From the cell containing the given text, extract its center point as (x, y) coordinate. 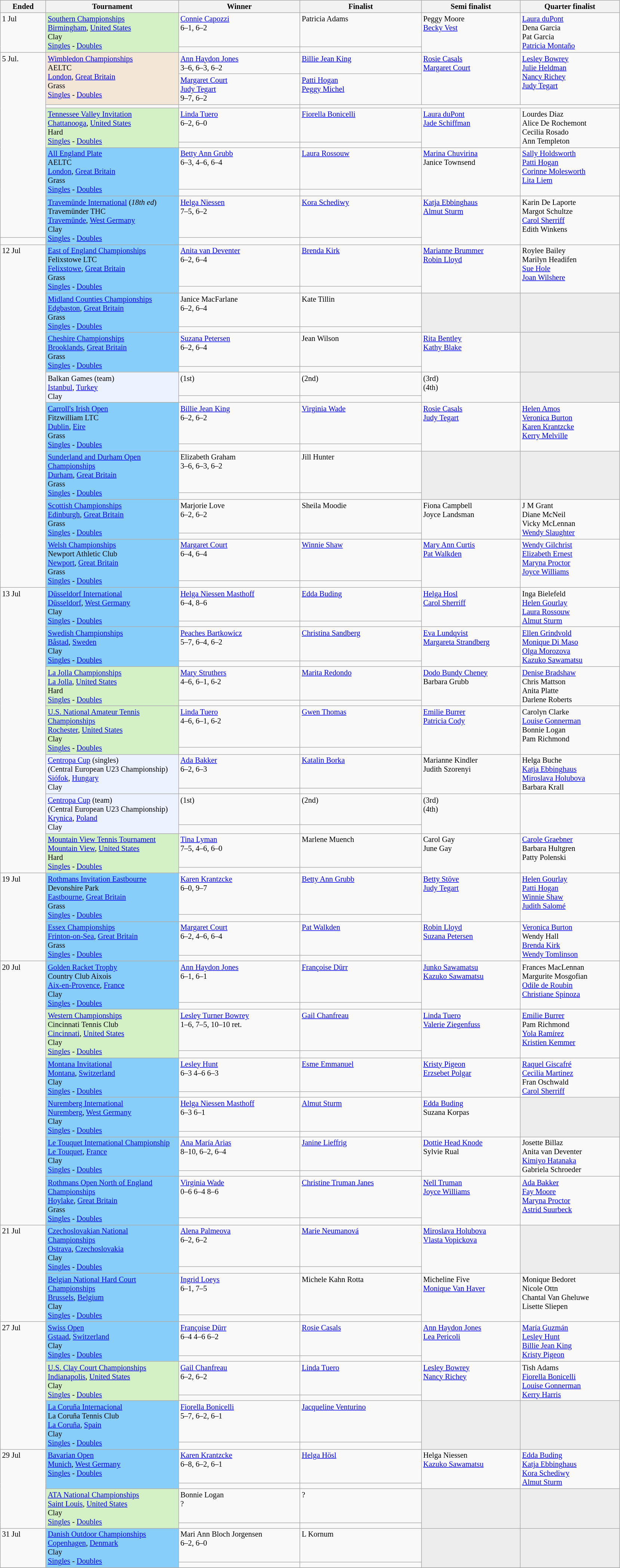
Finalist (360, 6)
Josette Billaz Anita van Deventer Kimiyo Hatanaka Gabriela Schroeder (570, 1156)
Gwen Thomas (360, 727)
Nell Truman Joyce Williams (471, 1200)
31 Jul (23, 1548)
Carole Graebner Barbara Hultgren Patty Polenski (570, 853)
Margaret Court Judy Tegart 9–7, 6–2 (239, 89)
Fiona Campbell Joyce Landsman (471, 519)
Carol Gay June Gay (471, 853)
Helen Amos Veronica Burton Karen Krantzcke Kerry Melville (570, 427)
Margaret Court6–2, 4–6, 6–4 (239, 938)
Karen Krantzcke6–8, 6–2, 6–1 (239, 1466)
Linda Tuero Valerie Ziegenfuss (471, 1033)
Sunderland and Durham Open ChampionshipsDurham, Great BritainGrassSingles - Doubles (112, 475)
Helen Gourlay Patti Hogan Winnie Shaw Judith Salomé (570, 897)
Tish Adams Fiorella Bonicelli Louise Gonnerman Kerry Harris (570, 1381)
Marie Neumanová (360, 1246)
Marianne Kindler Judith Szorenyi (471, 774)
Katja Ebbinghaus Almut Sturm (471, 220)
Karin De Laporte Margot Schultze Carol Sherriff Edith Winkens (570, 220)
Françoise Dürr6–4 4–6 6–2 (239, 1338)
Veronica Burton Wendy Hall Brenda Kirk Wendy Tomlinson (570, 941)
Rosie Casals (360, 1338)
Lourdes Diaz Alice De Rochemont Cecilia Rosado Ann Templeton (570, 128)
Southern ChampionshipsBirmingham, United StatesClay Singles - Doubles (112, 33)
Alena Palmeova6–2, 6–2 (239, 1246)
U.S. Clay Court ChampionshipsIndianapolis, United StatesClaySingles - Doubles (112, 1381)
Bavarian Open Munich, West GermanySingles - Doubles (112, 1469)
Anita van Deventer6–2, 6–4 (239, 265)
Lesley Bowrey Nancy Richey (471, 1381)
Helga Niessen Masthoff6–4, 8–6 (239, 604)
La Coruña InternacionalLa Coruña Tennis ClubLa Coruña, SpainClaySingles - Doubles (112, 1425)
1 Jul (23, 33)
Betty Stöve Judy Tegart (471, 897)
Sally Holdsworth Patti Hogan Corinne Molesworth Lita Liem (570, 172)
Robin Lloyd Suzana Petersen (471, 941)
Helga Buche Katja Ebbinghaus Miroslava Holubova Barbara Krall (570, 774)
Wendy Gilchrist Elizabeth Ernest Maryna Proctor Joyce Williams (570, 563)
Edda Buding Katja Ebbinghaus Kora Schediwy Almut Sturm (570, 1469)
Edda Buding (360, 604)
Edda Buding Suzana Korpas (471, 1117)
Balkan Games (team)Istanbul, Turkey Clay (112, 387)
Jean Wilson (360, 349)
Rothmans Open North of England Championships Hoylake, Great BritainGrassSingles - Doubles (112, 1200)
Marianne Brummer Robin Lloyd (471, 269)
Ann Haydon Jones6–1, 6–1 (239, 982)
Ana María Arias8–10, 6–2, 6–4 (239, 1153)
Mari Ann Bloch Jorgensen6–2, 6–0 (239, 1545)
Pat Walkden (360, 938)
Helga Niessen Masthoff6–3 6–1 (239, 1114)
Inga Bielefeld Helen Gourlay Laura Rossouw Almut Sturm (570, 607)
Tennessee Valley InvitationChattanooga, United StatesHardSingles - Doubles (112, 128)
Travemünde International (18th ed)Travemünder THCTravemünde, West GermanyClaySingles - Doubles (112, 220)
Ended (23, 6)
Ingrid Loeys6–1, 7–5 (239, 1294)
Laura duPont Jade Schiffman (471, 128)
La Jolla Championships La Jolla, United StatesHardSingles - Doubles (112, 686)
Lesley Turner Bowrey1–6, 7–5, 10–10 ret. (239, 1030)
5 Jul. (23, 145)
Lesley Bowrey Julie Heldman Nancy Richey Judy Tegart (570, 79)
Linda Tuero6–2, 6–0 (239, 125)
Bonnie Logan? (239, 1506)
29 Jul (23, 1489)
Elizabeth Graham3–6, 6–3, 6–2 (239, 472)
J M Grant Diane McNeil Vicky McLennan Wendy Slaughter (570, 519)
Christina Sandberg (360, 643)
Karen Krantzcke6–0, 9–7 (239, 894)
Winner (239, 6)
Helga Hosl Carol Sherriff (471, 607)
Ann Haydon Jones 3–6, 6–3, 6–2 (239, 63)
Michele Kahn Rotta (360, 1294)
Nuremberg InternationalNuremberg, West GermanyClaySingles - Doubles (112, 1117)
Cheshire ChampionshipsBrooklands, Great BritainGrassSingles - Doubles (112, 352)
Margaret Court6–4, 6–4 (239, 559)
Kristy Pigeon Erzsebet Polgar (471, 1077)
Marlene Muench (360, 850)
Frances MacLennan Margurite Mosgofian Odile de Roubin Christiane Spinoza (570, 985)
Danish Outdoor ChampionshipsCopenhagen, DenmarkClaySingles - Doubles (112, 1548)
Linda Tuero (360, 1378)
Swiss OpenGstaad, SwitzerlandClaySingles - Doubles (112, 1341)
19 Jul (23, 917)
Midland Counties ChampionshipsEdgbaston, Great BritainGrassSingles - Doubles (112, 313)
Peaches Bartkowicz5–7, 6–4, 6–2 (239, 643)
Junko Sawamatsu Kazuko Sawamatsu (471, 985)
Centropa Cup (team)(Central European U23 Championship)Krynica, Poland Clay (112, 814)
Dottie Head Knode Sylvie Rual (471, 1156)
Fiorella Bonicelli (360, 125)
Miroslava Holubova Vlasta Vopickova (471, 1249)
María Guzmán Lesley Hunt Billie Jean King Kristy Pigeon (570, 1341)
Suzana Petersen6–2, 6–4 (239, 349)
Janice MacFarlane6–2, 6–4 (239, 310)
Gail Chanfreau (360, 1030)
Ann Haydon Jones Lea Pericoli (471, 1341)
Rosie Casals Judy Tegart (471, 427)
21 Jul (23, 1273)
Carolyn Clarke Louise Gonnerman Bonnie Logan Pam Richmond (570, 730)
? (360, 1506)
20 Jul (23, 1093)
Tina Lyman 7–5, 4–6, 6–0 (239, 850)
Emilie Burrer Pam Richmond Yola Ramírez Kristien Kemmer (570, 1033)
27 Jul (23, 1386)
L Kornum (360, 1545)
Rita Bentley Kathy Blake (471, 352)
Swedish ChampionshipsBåstad, SwedenClaySingles - Doubles (112, 646)
Micheline Five Monique Van Haver (471, 1297)
Gail Chanfreau6–2, 6–2 (239, 1378)
Winnie Shaw (360, 559)
Kate Tillin (360, 310)
Kora Schediwy (360, 217)
Brenda Kirk (360, 265)
Jacqueline Venturino (360, 1421)
Eva Lundqvist Margareta Strandberg (471, 646)
Mary Struthers4–6, 6–1, 6-2 (239, 683)
Betty Ann Grubb (360, 894)
Montana InvitationalMontana, SwitzerlandClaySingles - Doubles (112, 1077)
Sheila Moodie (360, 516)
All England PlateAELTCLondon, Great BritainGrassSingles - Doubles (112, 172)
Helga Hösl (360, 1466)
Almut Sturm (360, 1114)
Helga Niessen7–5, 6–2 (239, 217)
Katalin Borka (360, 771)
Virginia Wade0–6 6–4 8–6 (239, 1197)
Fiorella Bonicelli 5–7, 6–2, 6–1 (239, 1421)
East of England ChampionshipsFelixstowe LTC Felixstowe, Great BritainGrassSingles - Doubles (112, 269)
Rothmans Invitation EastbourneDevonshire ParkEastbourne, Great BritainGrassSingles - Doubles (112, 897)
Carroll's Irish OpenFitzwilliam LTCDublin, EireGrassSingles - Doubles (112, 427)
Christine Truman Janes (360, 1197)
Centropa Cup (singles)(Central European U23 Championship)Siófok, Hungary Clay (112, 774)
13 Jul (23, 730)
Patti Hogan Peggy Michel (360, 89)
Welsh Championships Newport Athletic ClubNewport, Great BritainGrassSingles - Doubles (112, 563)
Düsseldorf InternationalDüsseldorf, West GermanyClaySingles - Doubles (112, 607)
Semi finalist (471, 6)
Dodo Bundy Cheney Barbara Grubb (471, 686)
Wimbledon ChampionshipsAELTCLondon, Great BritainGrassSingles - Doubles (112, 79)
U.S. National Amateur Tennis Championships Rochester, United StatesClaySingles - Doubles (112, 730)
Jill Hunter (360, 472)
Roylee Bailey Marilyn Headifen Sue Hole Joan Wilshere (570, 269)
Françoise Dürr (360, 982)
Rosie Casals Margaret Court (471, 79)
Scottish ChampionshipsEdinburgh, Great BritainGrassSingles - Doubles (112, 519)
ATA National ChampionshipsSaint Louis, United StatesClaySingles - Doubles (112, 1509)
Connie Capozzi6–1, 6–2 (239, 30)
Ada Bakker6–2, 6–3 (239, 771)
12 Jul (23, 416)
Helga Niessen Kazuko Sawamatsu (471, 1469)
Betty Ann Grubb 6–3, 4–6, 6–4 (239, 168)
Ada Bakker Fay Moore Maryna Proctor Astrid Suurbeck (570, 1200)
Esme Emmanuel (360, 1074)
Patricia Adams (360, 30)
Lesley Hunt6–3 4–6 6–3 (239, 1074)
Laura Rossouw (360, 168)
Marita Redondo (360, 683)
Linda Tuero4–6, 6–1, 6-2 (239, 727)
Ellen Grindvold Monique Di Maso Olga Morozova Kazuko Sawamatsu (570, 646)
Billie Jean King6–2, 6–2 (239, 423)
Czechoslovakian National Championships Ostrava, CzechoslovakiaClaySingles - Doubles (112, 1249)
Emilie Burrer Patricia Cody (471, 730)
Le Touquet International Championship Le Touquet, FranceClaySingles - Doubles (112, 1156)
Denise Bradshaw Chris Mattson Anita Platte Darlene Roberts (570, 686)
Belgian National Hard Court ChampionshipsBrussels, BelgiumClaySingles - Doubles (112, 1297)
Janine Lieffrig (360, 1153)
Essex ChampionshipsFrinton-on-Sea, Great BritainGrassSingles - Doubles (112, 941)
Marina Chuvirina Janice Townsend (471, 172)
Marjorie Love6–2, 6–2 (239, 516)
Western ChampionshipsCincinnati Tennis ClubCincinnati, United StatesClaySingles - Doubles (112, 1033)
Peggy Moore Becky Vest (471, 33)
Tournament (112, 6)
Mary Ann Curtis Pat Walkden (471, 563)
Billie Jean King (360, 63)
Monique Bedoret Nicole Ottn Chantal Van Gheluwe Lisette Sliepen (570, 1297)
Golden Racket Trophy Country Club Aixois Aix-en-Provence, FranceClaySingles - Doubles (112, 985)
Mountain View Tennis Tournament Mountain View, United StatesHardSingles - Doubles (112, 853)
Quarter finalist (570, 6)
Laura duPont Dena Garcia Pat Garcia Patricia Montaño (570, 33)
Virginia Wade (360, 423)
Raquel Giscafré Cecilia Martinez Fran Oschwald Carol Sherriff (570, 1077)
